Identify which cell holds the provided text, then report its (x, y) central coordinate. 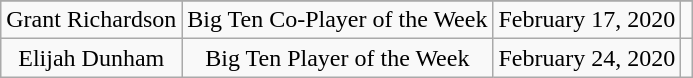
February 24, 2020 (587, 58)
Big Ten Co-Player of the Week (338, 20)
February 17, 2020 (587, 20)
Elijah Dunham (92, 58)
Grant Richardson (92, 20)
Big Ten Player of the Week (338, 58)
